For the text-containing cell, return its midpoint in (X, Y) coordinate format. 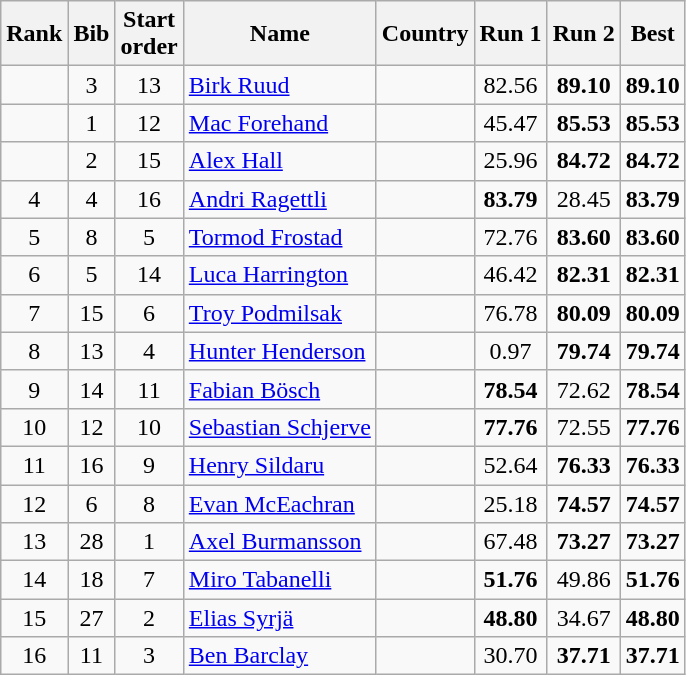
76.78 (510, 313)
Axel Burmansson (280, 542)
Evan McEachran (280, 503)
82.56 (510, 85)
25.18 (510, 503)
Bib (92, 34)
Startorder (149, 34)
28 (92, 542)
Luca Harrington (280, 275)
Fabian Bösch (280, 389)
52.64 (510, 465)
49.86 (584, 580)
Henry Sildaru (280, 465)
28.45 (584, 199)
Ben Barclay (280, 656)
Tormod Frostad (280, 237)
27 (92, 618)
Alex Hall (280, 161)
Mac Forehand (280, 123)
72.76 (510, 237)
45.47 (510, 123)
Sebastian Schjerve (280, 427)
Miro Tabanelli (280, 580)
25.96 (510, 161)
72.55 (584, 427)
Andri Ragettli (280, 199)
Country (425, 34)
Birk Ruud (280, 85)
18 (92, 580)
34.67 (584, 618)
Best (652, 34)
Hunter Henderson (280, 351)
Run 1 (510, 34)
46.42 (510, 275)
Elias Syrjä (280, 618)
30.70 (510, 656)
Name (280, 34)
0.97 (510, 351)
67.48 (510, 542)
Troy Podmilsak (280, 313)
Run 2 (584, 34)
72.62 (584, 389)
Rank (34, 34)
